Find where the given text appears and provide that cell's center as [x, y] coordinate. 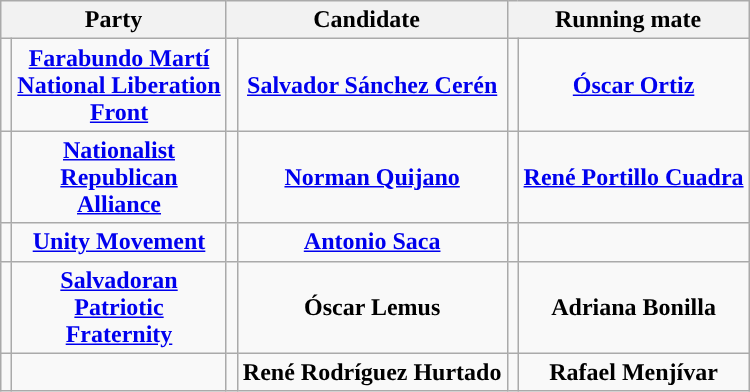
Antonio Saca [372, 242]
René Rodríguez Hurtado [372, 372]
Unity Movement [119, 242]
Rafael Menjívar [634, 372]
Adriana Bonilla [634, 307]
René Portillo Cuadra [634, 177]
NationalistRepublicanAlliance [119, 177]
Party [114, 20]
SalvadoranPatrioticFraternity [119, 307]
Candidate [366, 20]
Óscar Lemus [372, 307]
Salvador Sánchez Cerén [372, 85]
Norman Quijano [372, 177]
Óscar Ortiz [634, 85]
Farabundo MartíNational LiberationFront [119, 85]
Running mate [628, 20]
